Output the (X, Y) coordinate of the center of the cell containing the given text.  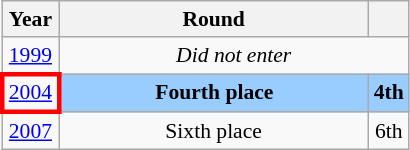
4th (389, 94)
Round (214, 19)
2007 (30, 132)
6th (389, 132)
Did not enter (234, 56)
1999 (30, 56)
2004 (30, 94)
Year (30, 19)
Fourth place (214, 94)
Sixth place (214, 132)
